For the text-containing cell, return its midpoint in [X, Y] coordinate format. 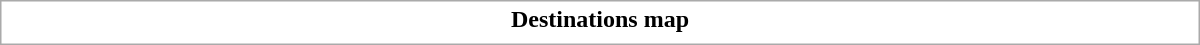
Destinations map [600, 19]
